Scan for the cell matching the given text and deliver its (X, Y) coordinate at center. 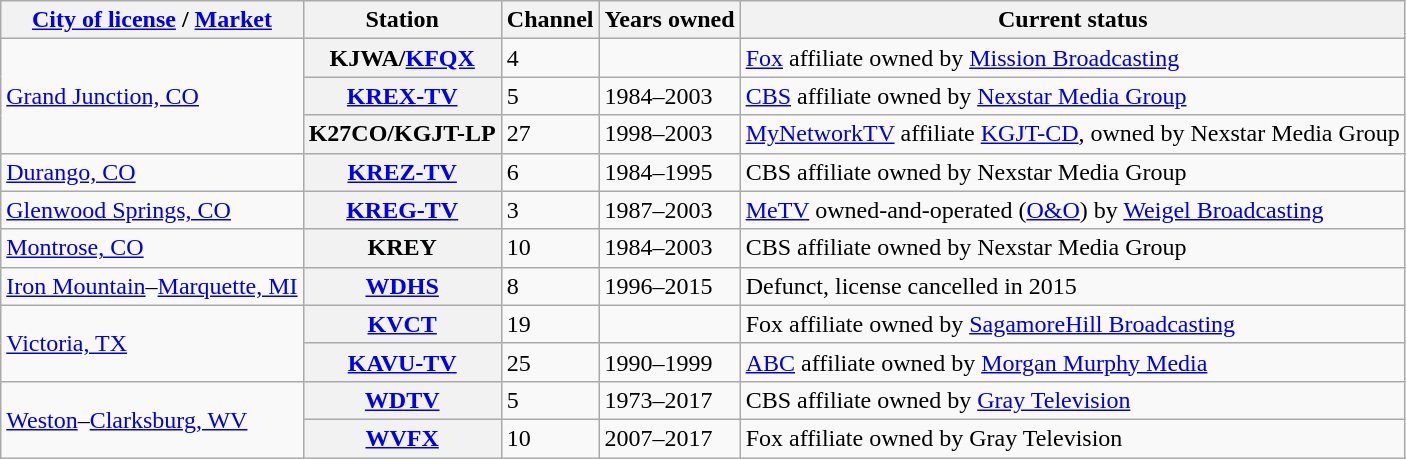
KJWA/KFQX (402, 58)
25 (550, 362)
Fox affiliate owned by Gray Television (1072, 438)
WDHS (402, 286)
KREY (402, 248)
1998–2003 (670, 134)
Weston–Clarksburg, WV (152, 419)
Defunct, license cancelled in 2015 (1072, 286)
Montrose, CO (152, 248)
Durango, CO (152, 172)
KREX-TV (402, 96)
K27CO/KGJT-LP (402, 134)
Channel (550, 20)
KREG-TV (402, 210)
Glenwood Springs, CO (152, 210)
MeTV owned-and-operated (O&O) by Weigel Broadcasting (1072, 210)
1984–1995 (670, 172)
Iron Mountain–Marquette, MI (152, 286)
Years owned (670, 20)
Victoria, TX (152, 343)
City of license / Market (152, 20)
Station (402, 20)
4 (550, 58)
19 (550, 324)
Current status (1072, 20)
ABC affiliate owned by Morgan Murphy Media (1072, 362)
KAVU-TV (402, 362)
KREZ-TV (402, 172)
Fox affiliate owned by SagamoreHill Broadcasting (1072, 324)
2007–2017 (670, 438)
MyNetworkTV affiliate KGJT-CD, owned by Nexstar Media Group (1072, 134)
WDTV (402, 400)
27 (550, 134)
3 (550, 210)
6 (550, 172)
1987–2003 (670, 210)
WVFX (402, 438)
8 (550, 286)
1973–2017 (670, 400)
1990–1999 (670, 362)
CBS affiliate owned by Gray Television (1072, 400)
KVCT (402, 324)
Grand Junction, CO (152, 96)
Fox affiliate owned by Mission Broadcasting (1072, 58)
1996–2015 (670, 286)
